Determine the [x, y] coordinate at the center of the cell enclosing the given text.  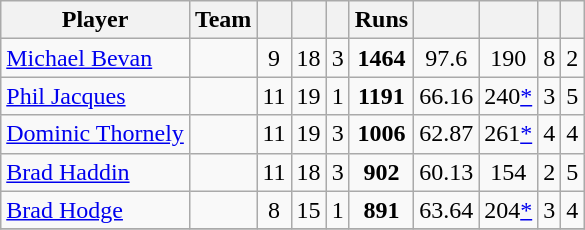
Brad Haddin [96, 172]
204* [508, 210]
1006 [381, 134]
Player [96, 20]
261* [508, 134]
62.87 [446, 134]
Team [223, 20]
60.13 [446, 172]
15 [308, 210]
1191 [381, 96]
9 [274, 58]
902 [381, 172]
154 [508, 172]
Dominic Thornely [96, 134]
97.6 [446, 58]
240* [508, 96]
Phil Jacques [96, 96]
190 [508, 58]
63.64 [446, 210]
Brad Hodge [96, 210]
891 [381, 210]
66.16 [446, 96]
Runs [381, 20]
Michael Bevan [96, 58]
1464 [381, 58]
